For the text-containing cell, return its midpoint in (X, Y) coordinate format. 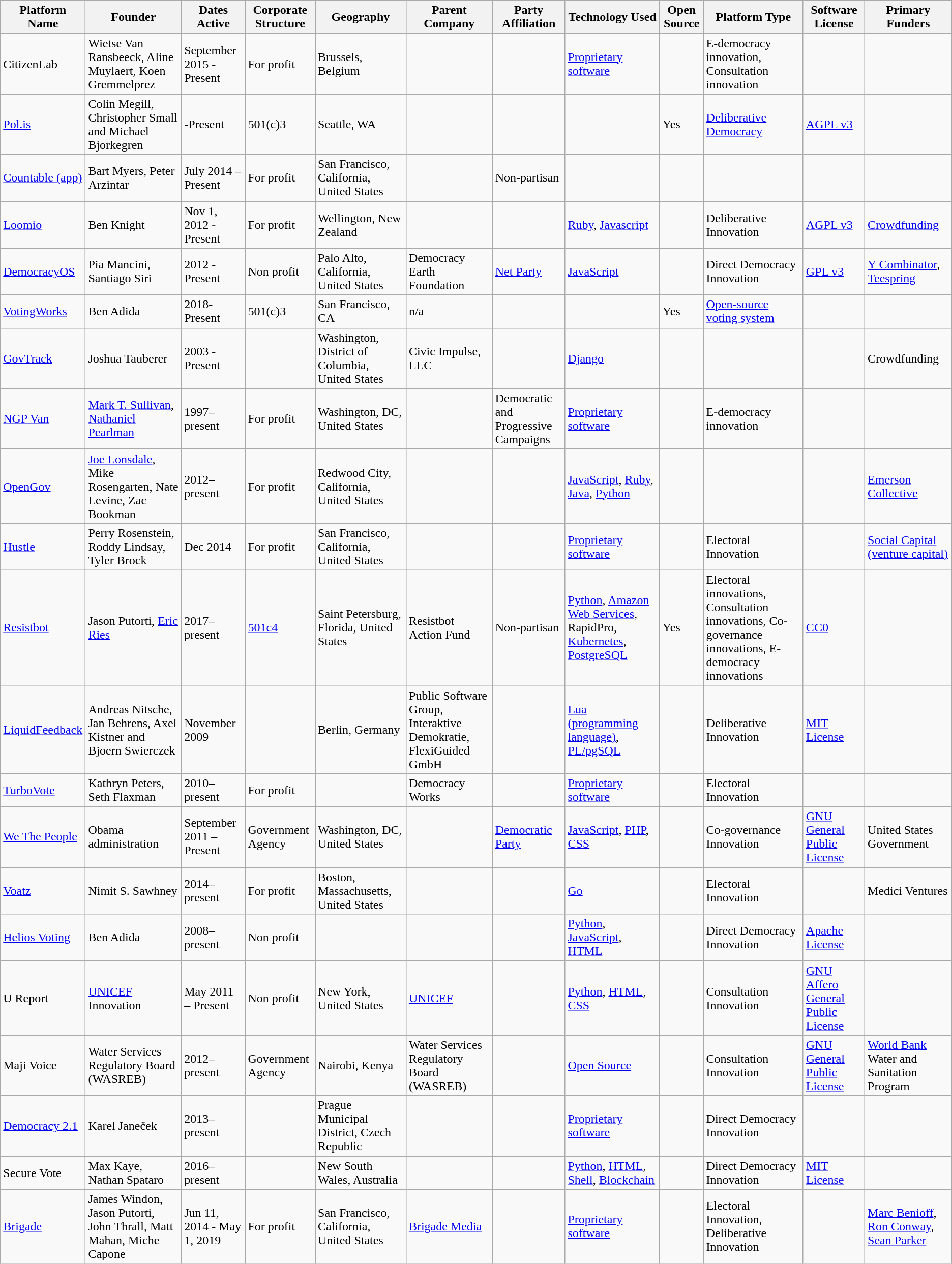
GovTrack (43, 358)
Democratic Party (529, 837)
Palo Alto, California, United States (361, 272)
Joshua Tauberer (133, 358)
September 2011 – Present (214, 837)
Co-governance Innovation (753, 837)
Pia Mancini, Santiago Siri (133, 272)
LiquidFeedback (43, 729)
Lua (programming language), PL/pgSQL (612, 729)
Countable (app) (43, 178)
Mark T. Sullivan, Nathaniel Pearlman (133, 419)
Joe Lonsdale, Mike Rosengarten, Nate Levine, Zac Bookman (133, 486)
2014–present (214, 891)
Andreas Nitsche, Jan Behrens, Axel Kistner and Bjoern Swierczek (133, 729)
James Windon, Jason Putorti, John Thrall, Matt Mahan, Miche Capone (133, 1226)
Secure Vote (43, 1172)
Karel Janeček (133, 1126)
Civic Impulse, LLC (449, 358)
NGP Van (43, 419)
Hustle (43, 547)
Python, HTML, CSS (612, 998)
Nimit S. Sawhney (133, 891)
2018-Present (214, 311)
Corporate Structure (280, 17)
Democratic and Progressive Campaigns (529, 419)
2003 - Present (214, 358)
JavaScript (612, 272)
2013–present (214, 1126)
Brussels, Belgium (361, 64)
CC0 (834, 627)
JavaScript, PHP, CSS (612, 837)
Marc Benioff, Ron Conway, Sean Parker (908, 1226)
UNICEF (449, 998)
Perry Rosenstein, Roddy Lindsay, Tyler Brock (133, 547)
Kathryn Peters, Seth Flaxman (133, 790)
New South Wales, Australia (361, 1172)
Washington, District of Columbia, United States (361, 358)
Helios Voting (43, 938)
Brigade (43, 1226)
Primary Funders (908, 17)
San Francisco, CA (361, 311)
Python, JavaScript, HTML (612, 938)
We The People (43, 837)
2010–present (214, 790)
GNU Affero General Public License (834, 998)
Social Capital (venture capital) (908, 547)
Python, HTML, Shell, Blockchain (612, 1172)
Python, Amazon Web Services, RapidPro, Kubernetes, PostgreSQL (612, 627)
Apache License (834, 938)
VotingWorks (43, 311)
Boston, Massachusetts, United States (361, 891)
Technology Used (612, 17)
Ben Knight (133, 225)
DemocracyOS (43, 272)
Prague Municipal District, Czech Republic (361, 1126)
OpenGov (43, 486)
TurboVote (43, 790)
Platform Name (43, 17)
Jason Putorti, Eric Ries (133, 627)
Emerson Collective (908, 486)
Voatz (43, 891)
Founder (133, 17)
Wellington, New Zealand (361, 225)
JavaScript, Ruby, Java, Python (612, 486)
E-democracy innovation, Consultation innovation (753, 64)
Deliberative Democracy (753, 124)
UNICEF Innovation (133, 998)
New York, United States (361, 998)
Colin Megill, Christopher Small and Michael Bjorkegren (133, 124)
Medici Ventures (908, 891)
September 2015 - Present (214, 64)
1997–present (214, 419)
Bart Myers, Peter Arzintar (133, 178)
2017–present (214, 627)
Y Combinator, Teespring (908, 272)
Wietse Van Ransbeeck, Aline Muylaert, Koen Gremmelprez (133, 64)
May 2011 – Present (214, 998)
Resistbot Action Fund (449, 627)
Pol.is (43, 124)
Jun 11, 2014 - May 1, 2019 (214, 1226)
United States Government (908, 837)
Dec 2014 (214, 547)
Party Affiliation (529, 17)
Resistbot (43, 627)
U Report (43, 998)
World Bank Water and Sanitation Program (908, 1066)
July 2014 – Present (214, 178)
2016–present (214, 1172)
Nairobi, Kenya (361, 1066)
Maji Voice (43, 1066)
Electoral innovations, Consultation innovations, Co-governance innovations, E-democracy innovations (753, 627)
Redwood City, California, United States (361, 486)
Max Kaye, Nathan Spataro (133, 1172)
GPL v3 (834, 272)
Software License (834, 17)
Platform Type (753, 17)
Loomio (43, 225)
E-democracy innovation (753, 419)
2012 - Present (214, 272)
Democracy Works (449, 790)
Go (612, 891)
Ruby, Javascript (612, 225)
CitizenLab (43, 64)
Brigade Media (449, 1226)
Parent Company (449, 17)
Net Party (529, 272)
Nov 1, 2012 - Present (214, 225)
Obama administration (133, 837)
Open-source voting system (753, 311)
Geography (361, 17)
501c4 (280, 627)
Berlin, Germany (361, 729)
-Present (214, 124)
Democracy 2.1 (43, 1126)
Dates Active (214, 17)
Electoral Innovation, Deliberative Innovation (753, 1226)
Django (612, 358)
Public Software Group, Interaktive Demokratie, FlexiGuided GmbH (449, 729)
November 2009 (214, 729)
2008–present (214, 938)
Seattle, WA (361, 124)
n/a (449, 311)
Saint Petersburg, Florida, United States (361, 627)
Democracy Earth Foundation (449, 272)
